Provide the [X, Y] coordinate of the cell's center where the given text is located.  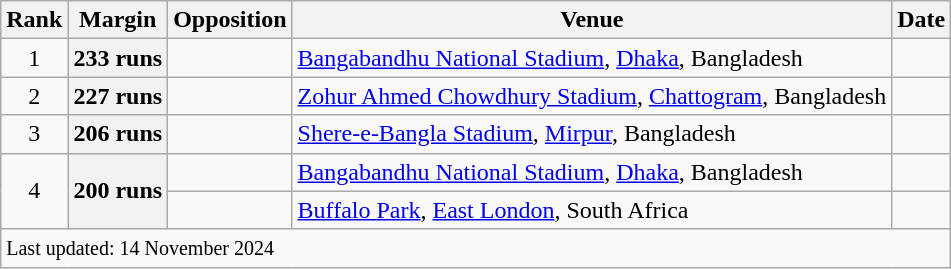
2 [34, 96]
Opposition [230, 20]
Shere-e-Bangla Stadium, Mirpur, Bangladesh [592, 134]
3 [34, 134]
Last updated: 14 November 2024 [476, 248]
227 runs [118, 96]
206 runs [118, 134]
200 runs [118, 191]
Buffalo Park, East London, South Africa [592, 210]
1 [34, 58]
233 runs [118, 58]
Margin [118, 20]
4 [34, 191]
Date [922, 20]
Zohur Ahmed Chowdhury Stadium, Chattogram, Bangladesh [592, 96]
Venue [592, 20]
Rank [34, 20]
